Identify which cell holds the provided text, then report its (X, Y) central coordinate. 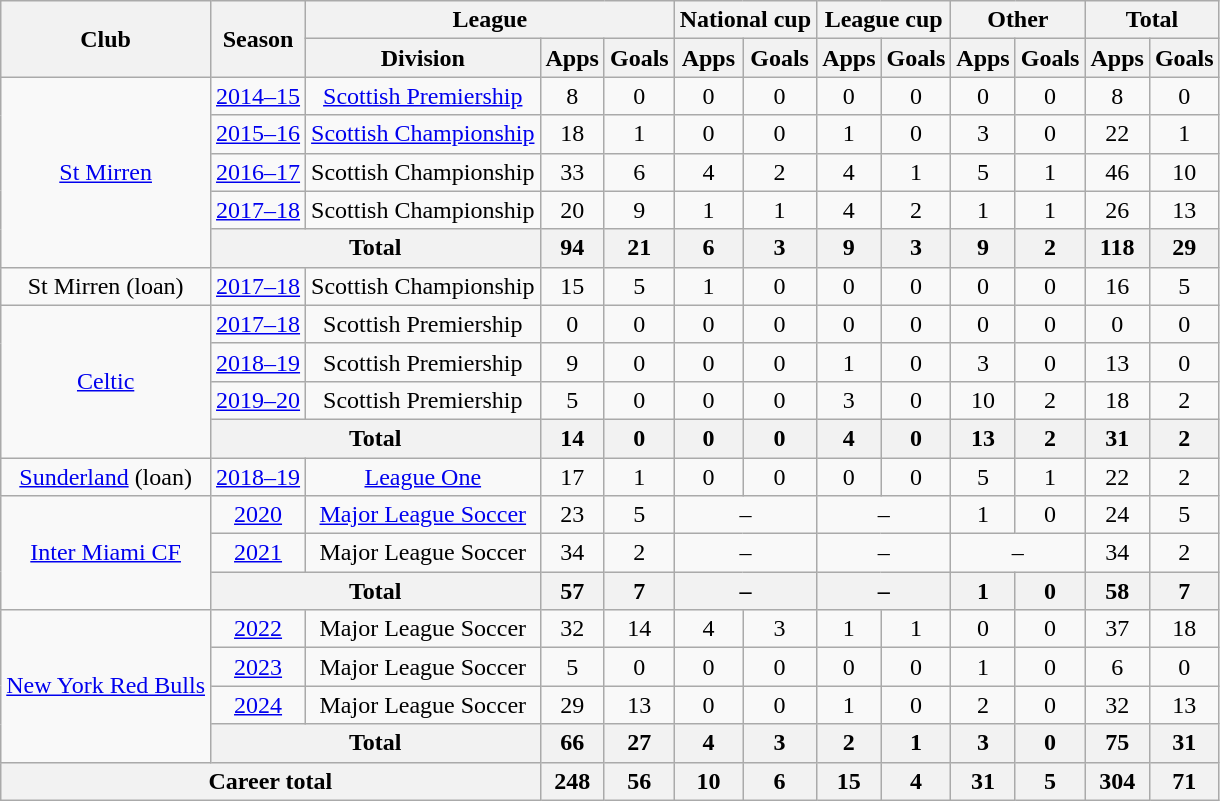
Division (423, 58)
Career total (270, 781)
League cup (884, 20)
26 (1117, 210)
304 (1117, 781)
2019–20 (258, 400)
League (490, 20)
71 (1184, 781)
2023 (258, 667)
21 (639, 248)
2015–16 (258, 134)
33 (572, 172)
248 (572, 781)
27 (639, 743)
2020 (258, 515)
46 (1117, 172)
56 (639, 781)
2021 (258, 553)
2024 (258, 705)
37 (1117, 629)
58 (1117, 591)
2022 (258, 629)
17 (572, 477)
Celtic (106, 381)
National cup (745, 20)
118 (1117, 248)
Club (106, 39)
94 (572, 248)
2016–17 (258, 172)
St Mirren (loan) (106, 286)
League One (423, 477)
16 (1117, 286)
75 (1117, 743)
57 (572, 591)
24 (1117, 515)
23 (572, 515)
2014–15 (258, 96)
Sunderland (loan) (106, 477)
St Mirren (106, 172)
Inter Miami CF (106, 553)
New York Red Bulls (106, 686)
66 (572, 743)
Other (1018, 20)
Season (258, 39)
20 (572, 210)
